Determine the [x, y] coordinate at the center of the cell enclosing the given text.  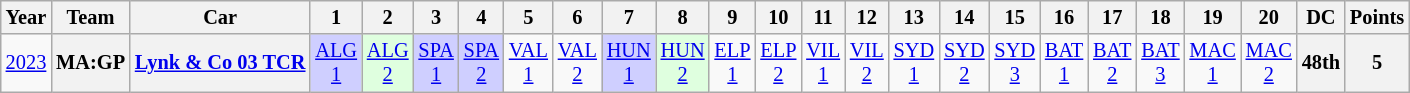
SYD3 [1015, 63]
MAC1 [1213, 63]
BAT2 [1112, 63]
9 [732, 17]
19 [1213, 17]
DC [1321, 17]
12 [867, 17]
SYD1 [914, 63]
18 [1160, 17]
1 [336, 17]
17 [1112, 17]
VIL2 [867, 63]
2 [388, 17]
20 [1269, 17]
SPA1 [436, 63]
VAL2 [578, 63]
Lynk & Co 03 TCR [220, 63]
MAC2 [1269, 63]
48th [1321, 63]
7 [629, 17]
14 [964, 17]
ALG2 [388, 63]
8 [683, 17]
2023 [26, 63]
BAT3 [1160, 63]
15 [1015, 17]
Team [90, 17]
ELP1 [732, 63]
SPA2 [482, 63]
16 [1064, 17]
HUN1 [629, 63]
3 [436, 17]
ALG1 [336, 63]
VIL1 [823, 63]
13 [914, 17]
Car [220, 17]
10 [778, 17]
ELP2 [778, 63]
SYD2 [964, 63]
HUN2 [683, 63]
MA:GP [90, 63]
11 [823, 17]
4 [482, 17]
Points [1377, 17]
VAL1 [528, 63]
Year [26, 17]
6 [578, 17]
BAT1 [1064, 63]
